Find where the given text appears and provide that cell's center as [x, y] coordinate. 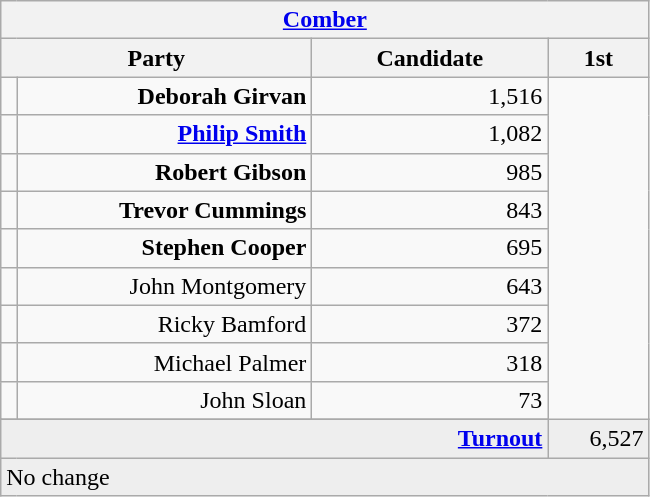
985 [430, 172]
695 [430, 248]
318 [430, 362]
Party [156, 58]
6,527 [598, 438]
Stephen Cooper [164, 248]
Ricky Bamford [164, 324]
Turnout [274, 438]
Comber [325, 20]
Michael Palmer [164, 362]
No change [325, 477]
Deborah Girvan [164, 96]
73 [430, 400]
Robert Gibson [164, 172]
Philip Smith [164, 134]
Candidate [430, 58]
John Montgomery [164, 286]
Trevor Cummings [164, 210]
1,516 [430, 96]
1,082 [430, 134]
643 [430, 286]
John Sloan [164, 400]
1st [598, 58]
843 [430, 210]
372 [430, 324]
